Return [x, y] of the center of cell containing provided text 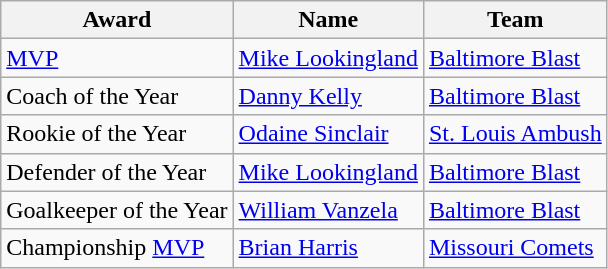
St. Louis Ambush [515, 134]
Championship MVP [117, 248]
Rookie of the Year [117, 134]
Danny Kelly [328, 96]
Odaine Sinclair [328, 134]
MVP [117, 58]
Name [328, 20]
Brian Harris [328, 248]
Missouri Comets [515, 248]
Goalkeeper of the Year [117, 210]
Team [515, 20]
Defender of the Year [117, 172]
William Vanzela [328, 210]
Award [117, 20]
Coach of the Year [117, 96]
